Extract the (x, y) coordinate from the center of the cell holding the provided text.  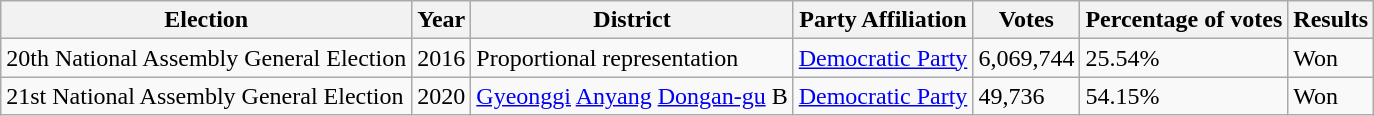
20th National Assembly General Election (206, 58)
Votes (1026, 20)
21st National Assembly General Election (206, 96)
Proportional representation (632, 58)
25.54% (1184, 58)
Results (1331, 20)
District (632, 20)
Party Affiliation (883, 20)
2016 (442, 58)
6,069,744 (1026, 58)
Election (206, 20)
49,736 (1026, 96)
Percentage of votes (1184, 20)
2020 (442, 96)
Year (442, 20)
54.15% (1184, 96)
Gyeonggi Anyang Dongan-gu B (632, 96)
